Detect which cell encompasses the target text, then output its [X, Y] center coordinate. 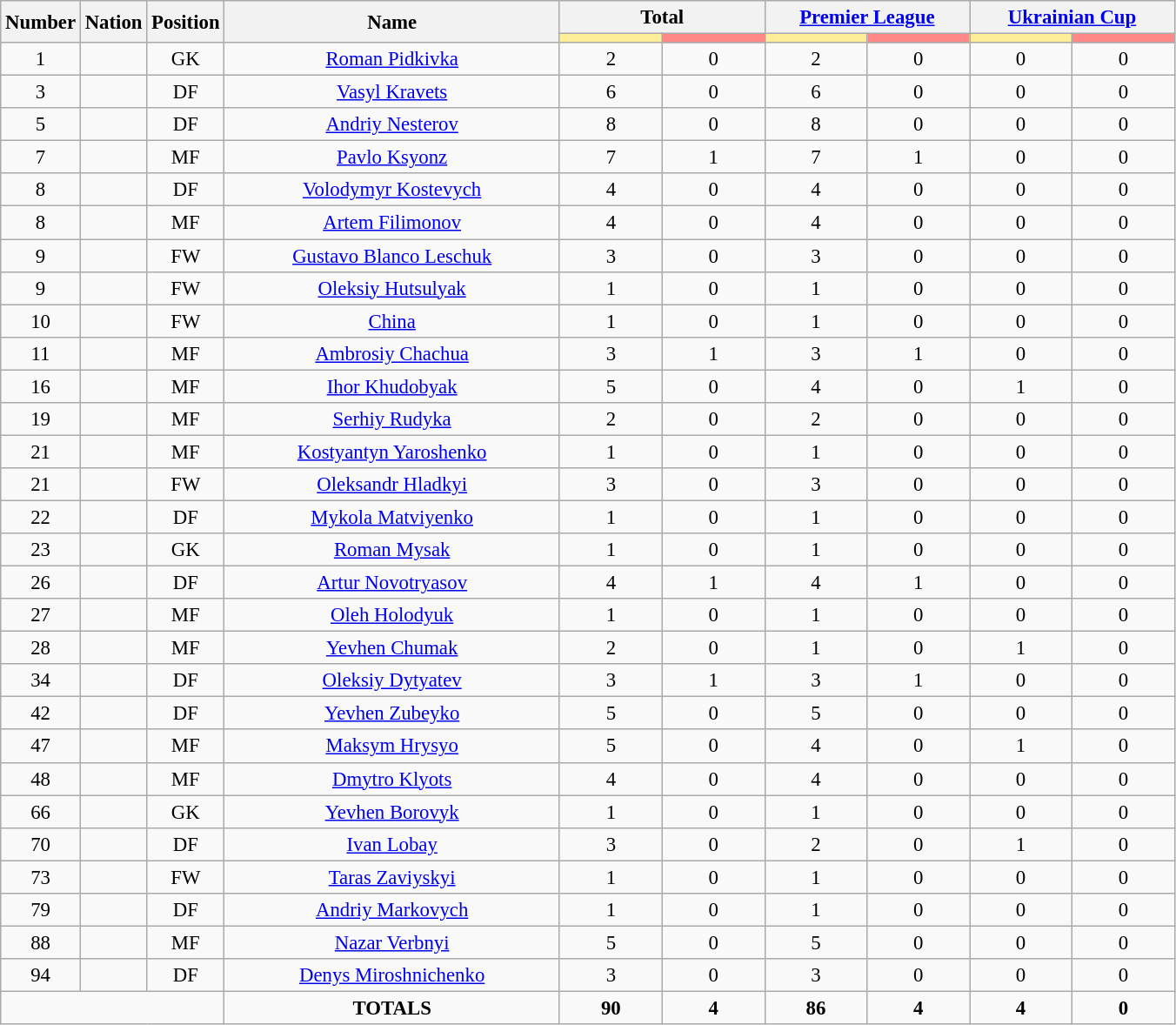
Ivan Lobay [392, 844]
19 [41, 419]
Taras Zaviyskyi [392, 877]
11 [41, 353]
34 [41, 680]
Oleh Holodyuk [392, 615]
70 [41, 844]
Vasyl Kravets [392, 92]
42 [41, 713]
94 [41, 975]
Artem Filimonov [392, 223]
Nation [113, 22]
Andriy Nesterov [392, 124]
73 [41, 877]
90 [611, 1008]
Total [662, 17]
48 [41, 779]
Oleksandr Hladkyi [392, 485]
26 [41, 583]
86 [816, 1008]
28 [41, 648]
Position [186, 22]
79 [41, 910]
Dmytro Klyots [392, 779]
23 [41, 550]
Andriy Markovych [392, 910]
Name [392, 22]
88 [41, 942]
Maksym Hrysyo [392, 747]
Oleksiy Hutsulyak [392, 288]
66 [41, 812]
Number [41, 22]
Denys Miroshnichenko [392, 975]
Volodymyr Kostevych [392, 191]
China [392, 321]
Roman Pidkivka [392, 59]
Serhiy Rudyka [392, 419]
Mykola Matviyenko [392, 517]
Roman Mysak [392, 550]
Yevhen Borovyk [392, 812]
Nazar Verbnyi [392, 942]
Ambrosiy Chachua [392, 353]
Yevhen Chumak [392, 648]
10 [41, 321]
Yevhen Zubeyko [392, 713]
Ihor Khudobyak [392, 386]
Kostyantyn Yaroshenko [392, 452]
Premier League [867, 17]
16 [41, 386]
Gustavo Blanco Leschuk [392, 256]
Artur Novotryasov [392, 583]
Ukrainian Cup [1072, 17]
Oleksiy Dytyatev [392, 680]
27 [41, 615]
Pavlo Ksyonz [392, 157]
22 [41, 517]
47 [41, 747]
TOTALS [392, 1008]
